Output the [x, y] coordinate of the center of the cell containing the given text.  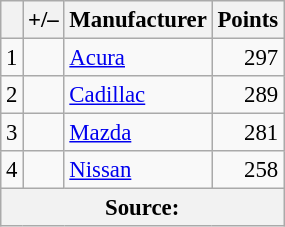
Mazda [138, 133]
Acura [138, 58]
289 [248, 95]
2 [12, 95]
1 [12, 58]
297 [248, 58]
3 [12, 133]
+/– [44, 20]
Manufacturer [138, 20]
Nissan [138, 170]
4 [12, 170]
Points [248, 20]
258 [248, 170]
Source: [142, 208]
Cadillac [138, 95]
281 [248, 133]
